Output the [X, Y] coordinate of the center of the cell containing the given text.  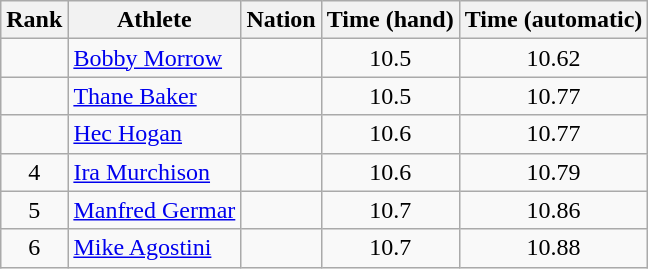
6 [34, 248]
Mike Agostini [154, 248]
Thane Baker [154, 96]
Nation [281, 20]
4 [34, 172]
Time (automatic) [554, 20]
Hec Hogan [154, 134]
Bobby Morrow [154, 58]
10.62 [554, 58]
Rank [34, 20]
Manfred Germar [154, 210]
10.86 [554, 210]
Ira Murchison [154, 172]
10.79 [554, 172]
Athlete [154, 20]
5 [34, 210]
Time (hand) [390, 20]
10.88 [554, 248]
